Return (X, Y) of the center of cell containing provided text 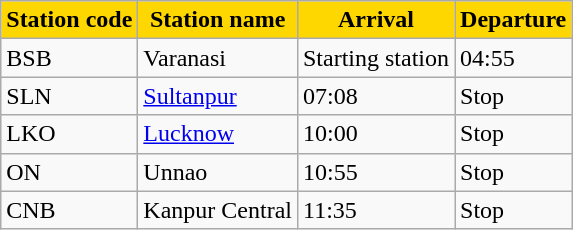
Lucknow (218, 134)
Varanasi (218, 58)
LKO (70, 134)
11:35 (376, 210)
10:55 (376, 172)
04:55 (514, 58)
Starting station (376, 58)
CNB (70, 210)
Arrival (376, 20)
Sultanpur (218, 96)
Departure (514, 20)
Station name (218, 20)
SLN (70, 96)
07:08 (376, 96)
Kanpur Central (218, 210)
10:00 (376, 134)
BSB (70, 58)
ON (70, 172)
Unnao (218, 172)
Station code (70, 20)
